For the text-containing cell, return its midpoint in [X, Y] coordinate format. 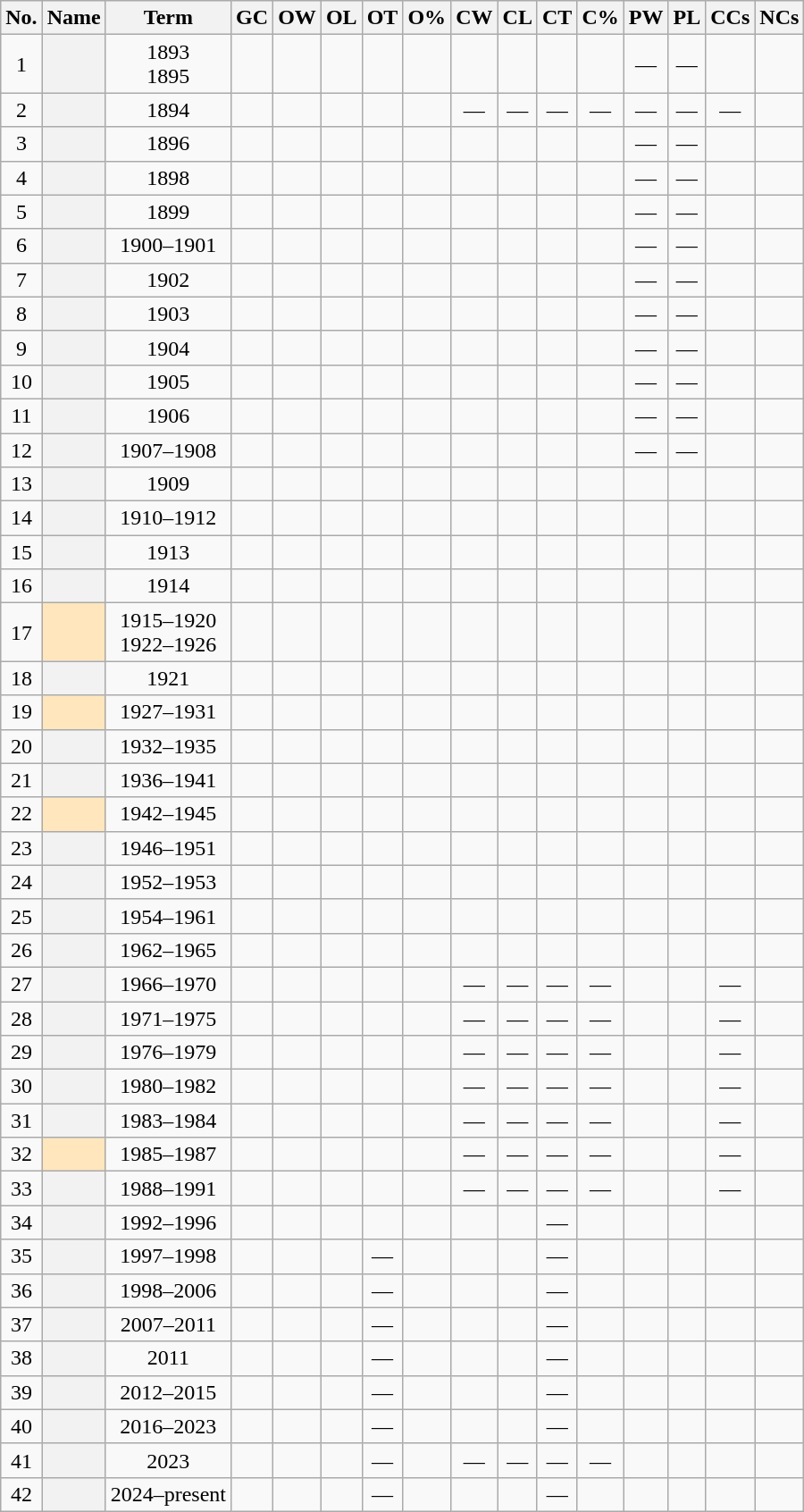
19 [21, 712]
1952–1953 [168, 882]
18931895 [168, 64]
17 [21, 633]
20 [21, 746]
12 [21, 449]
7 [21, 280]
1898 [168, 178]
No. [21, 18]
1942–1945 [168, 814]
1976–1979 [168, 1053]
1903 [168, 314]
OT [382, 18]
5 [21, 212]
13 [21, 484]
42 [21, 1494]
37 [21, 1324]
4 [21, 178]
2012–2015 [168, 1392]
28 [21, 1018]
PW [646, 18]
1906 [168, 416]
34 [21, 1222]
1997–1998 [168, 1256]
Name [73, 18]
30 [21, 1087]
1983–1984 [168, 1121]
C% [600, 18]
1971–1975 [168, 1018]
1902 [168, 280]
1966–1970 [168, 984]
41 [21, 1460]
22 [21, 814]
1954–1961 [168, 916]
3 [21, 144]
38 [21, 1358]
2 [21, 110]
OW [297, 18]
18 [21, 678]
NCs [779, 18]
1899 [168, 212]
1985–1987 [168, 1155]
1909 [168, 484]
1904 [168, 348]
O% [427, 18]
16 [21, 586]
39 [21, 1392]
9 [21, 348]
CL [517, 18]
2024–present [168, 1494]
15 [21, 552]
1913 [168, 552]
CCs [731, 18]
1998–2006 [168, 1290]
1907–1908 [168, 449]
1980–1982 [168, 1087]
1936–1941 [168, 780]
10 [21, 382]
1894 [168, 110]
1932–1935 [168, 746]
OL [341, 18]
1962–1965 [168, 950]
1992–1996 [168, 1222]
1988–1991 [168, 1189]
29 [21, 1053]
2007–2011 [168, 1324]
23 [21, 848]
40 [21, 1426]
27 [21, 984]
1921 [168, 678]
1900–1901 [168, 246]
6 [21, 246]
Term [168, 18]
33 [21, 1189]
1946–1951 [168, 848]
1896 [168, 144]
36 [21, 1290]
1915–19201922–1926 [168, 633]
1 [21, 64]
GC [252, 18]
26 [21, 950]
1914 [168, 586]
2011 [168, 1358]
PL [687, 18]
8 [21, 314]
2016–2023 [168, 1426]
14 [21, 518]
31 [21, 1121]
1905 [168, 382]
2023 [168, 1460]
32 [21, 1155]
24 [21, 882]
35 [21, 1256]
11 [21, 416]
1927–1931 [168, 712]
CT [557, 18]
CW [474, 18]
21 [21, 780]
25 [21, 916]
1910–1912 [168, 518]
